Search for the cell housing the specified text and yield its (X, Y) center coordinate. 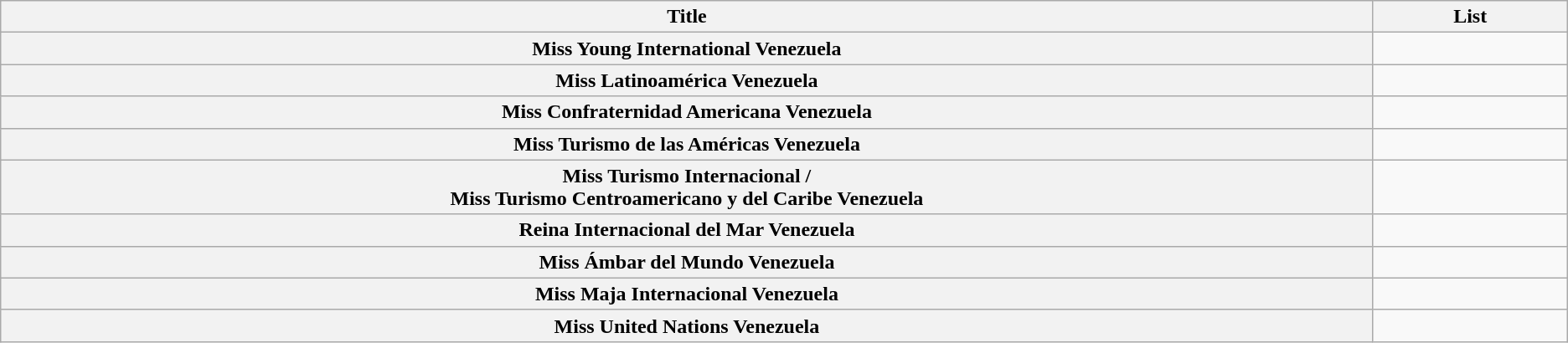
Miss Turismo Internacional /Miss Turismo Centroamericano y del Caribe Venezuela (687, 187)
Reina Internacional del Mar Venezuela (687, 230)
Miss Maja Internacional Venezuela (687, 294)
Miss Ámbar del Mundo Venezuela (687, 262)
Miss Turismo de las Américas Venezuela (687, 144)
Miss Young International Venezuela (687, 49)
Title (687, 17)
List (1470, 17)
Miss United Nations Venezuela (687, 325)
Miss Confraternidad Americana Venezuela (687, 112)
Miss Latinoamérica Venezuela (687, 80)
